Determine the (x, y) coordinate at the center of the cell enclosing the given text.  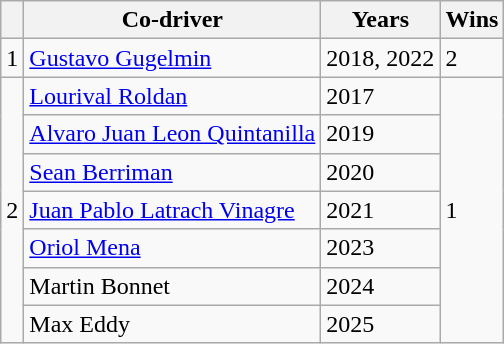
2023 (380, 248)
2020 (380, 172)
Co-driver (172, 20)
2017 (380, 96)
2021 (380, 210)
Years (380, 20)
Wins (472, 20)
Lourival Roldan (172, 96)
Sean Berriman (172, 172)
Gustavo Gugelmin (172, 58)
2024 (380, 286)
Oriol Mena (172, 248)
Alvaro Juan Leon Quintanilla (172, 134)
Max Eddy (172, 324)
Martin Bonnet (172, 286)
2019 (380, 134)
Juan Pablo Latrach Vinagre (172, 210)
2018, 2022 (380, 58)
2025 (380, 324)
